From the cell containing the given text, extract its center point as [X, Y] coordinate. 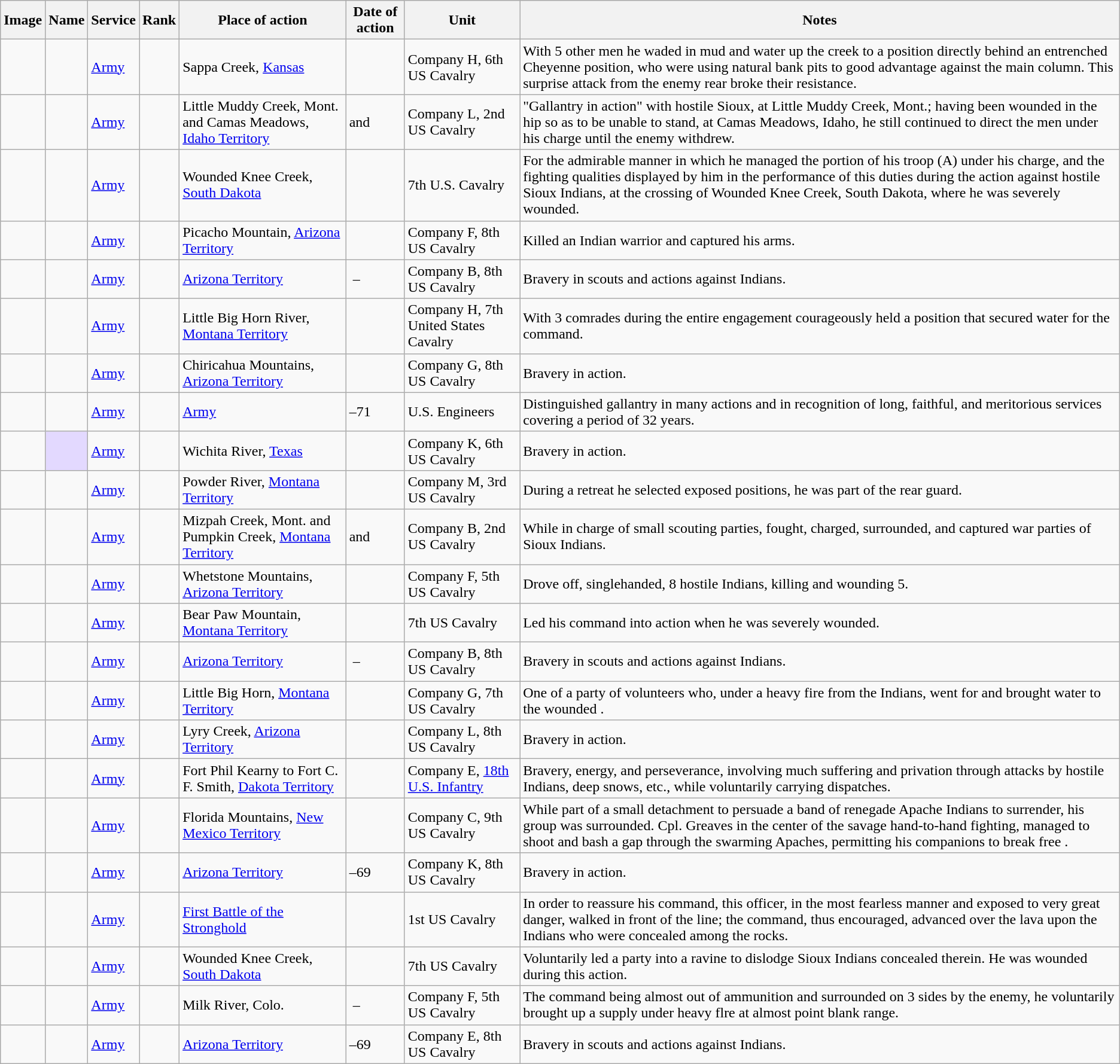
While in charge of small scouting parties, fought, charged, surrounded, and captured war parties of Sioux Indians. [820, 536]
Company F, 8th US Cavalry [462, 240]
Voluntarily led a party into a ravine to dislodge Sioux Indians concealed therein. He was wounded during this action. [820, 967]
Company H, 6th US Cavalry [462, 67]
Powder River, Montana Territory [263, 489]
Service [114, 20]
–71 [375, 411]
Wichita River, Texas [263, 451]
Rank [159, 20]
Killed an Indian warrior and captured his arms. [820, 240]
Bear Paw Mountain, Montana Territory [263, 623]
Fort Phil Kearny to Fort C. F. Smith, Dakota Territory [263, 779]
Little Muddy Creek, Mont. and Camas Meadows, Idaho Territory [263, 122]
Company B, 2nd US Cavalry [462, 536]
Milk River, Colo. [263, 1005]
First Battle of the Stronghold [263, 919]
Place of action [263, 20]
Led his command into action when he was severely wounded. [820, 623]
Notes [820, 20]
Company C, 9th US Cavalry [462, 825]
Distinguished gallantry in many actions and in recognition of long, faithful, and meritorious services covering a period of 32 years. [820, 411]
Little Big Horn, Montana Territory [263, 701]
Company L, 8th US Cavalry [462, 739]
One of a party of volunteers who, under a heavy fire from the Indians, went for and brought water to the wounded . [820, 701]
During a retreat he selected exposed positions, he was part of the rear guard. [820, 489]
Company L, 2nd US Cavalry [462, 122]
Company G, 8th US Cavalry [462, 373]
Company E, 8th US Cavalry [462, 1044]
Sappa Creek, Kansas [263, 67]
With 3 comrades during the entire engagement courageously held a position that secured water for the command. [820, 326]
Mizpah Creek, Mont. and Pumpkin Creek, Montana Territory [263, 536]
Drove off, singlehanded, 8 hostile Indians, killing and wounding 5. [820, 584]
Florida Mountains, New Mexico Territory [263, 825]
Image [23, 20]
7th U.S. Cavalry [462, 185]
Date of action [375, 20]
Company H, 7th United States Cavalry [462, 326]
Company M, 3rd US Cavalry [462, 489]
Company G, 7th US Cavalry [462, 701]
1st US Cavalry [462, 919]
U.S. Engineers [462, 411]
Lyry Creek, Arizona Territory [263, 739]
Picacho Mountain, Arizona Territory [263, 240]
Whetstone Mountains, Arizona Territory [263, 584]
Little Big Horn River, Montana Territory [263, 326]
Chiricahua Mountains, Arizona Territory [263, 373]
Company K, 6th US Cavalry [462, 451]
Company E, 18th U.S. Infantry [462, 779]
Unit [462, 20]
Name [67, 20]
Company K, 8th US Cavalry [462, 872]
